Detect which cell encompasses the target text, then output its [x, y] center coordinate. 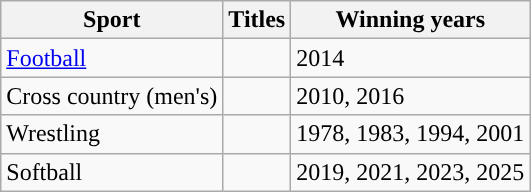
Titles [257, 20]
2019, 2021, 2023, 2025 [410, 172]
Winning years [410, 20]
2014 [410, 58]
Football [112, 58]
1978, 1983, 1994, 2001 [410, 134]
Wrestling [112, 134]
2010, 2016 [410, 96]
Cross country (men's) [112, 96]
Sport [112, 20]
Softball [112, 172]
